Determine the (X, Y) coordinate at the center of the cell enclosing the given text.  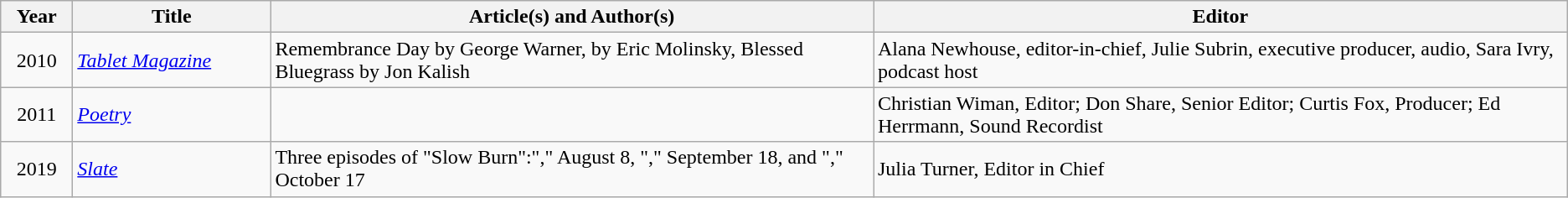
Christian Wiman, Editor; Don Share, Senior Editor; Curtis Fox, Producer; Ed Herrmann, Sound Recordist (1220, 114)
2011 (37, 114)
Editor (1220, 17)
Alana Newhouse, editor-in-chief, Julie Subrin, executive producer, audio, Sara Ivry, podcast host (1220, 60)
2010 (37, 60)
Article(s) and Author(s) (572, 17)
Remembrance Day by George Warner, by Eric Molinsky, Blessed Bluegrass by Jon Kalish (572, 60)
Julia Turner, Editor in Chief (1220, 169)
2019 (37, 169)
Three episodes of "Slow Burn":"," August 8, "," September 18, and "," October 17 (572, 169)
Year (37, 17)
Tablet Magazine (172, 60)
Slate (172, 169)
Poetry (172, 114)
Title (172, 17)
